From the cell containing the given text, extract its center point as [X, Y] coordinate. 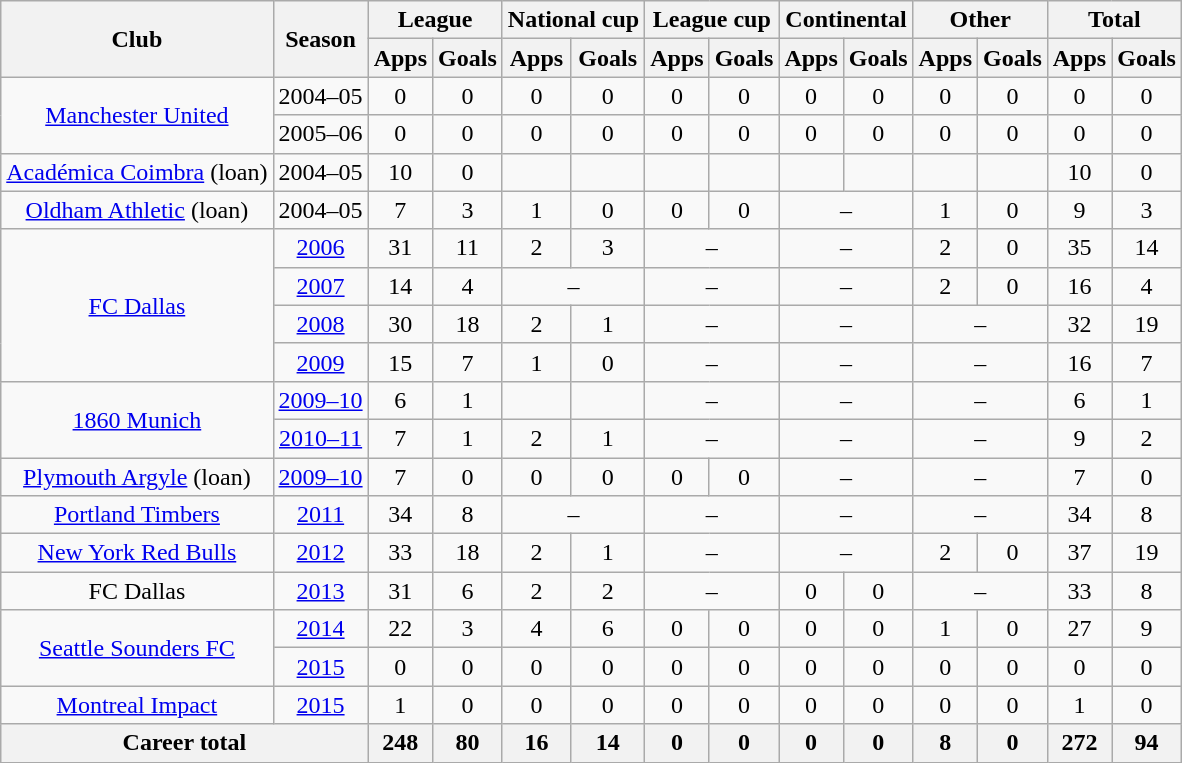
2009 [320, 362]
30 [400, 324]
Other [980, 20]
80 [468, 743]
272 [1079, 743]
2006 [320, 248]
2005–06 [320, 134]
2012 [320, 553]
32 [1079, 324]
Club [137, 39]
11 [468, 248]
2011 [320, 515]
35 [1079, 248]
Oldham Athletic (loan) [137, 210]
Total [1114, 20]
2013 [320, 591]
94 [1147, 743]
Career total [184, 743]
Seattle Sounders FC [137, 648]
Académica Coimbra (loan) [137, 172]
248 [400, 743]
New York Red Bulls [137, 553]
Plymouth Argyle (loan) [137, 477]
22 [400, 629]
Season [320, 39]
Montreal Impact [137, 705]
2008 [320, 324]
27 [1079, 629]
Portland Timbers [137, 515]
National cup [573, 20]
1860 Munich [137, 419]
2010–11 [320, 438]
2014 [320, 629]
2007 [320, 286]
37 [1079, 553]
League [435, 20]
15 [400, 362]
League cup [712, 20]
Continental [846, 20]
Manchester United [137, 115]
